Detect which cell encompasses the target text, then output its (x, y) center coordinate. 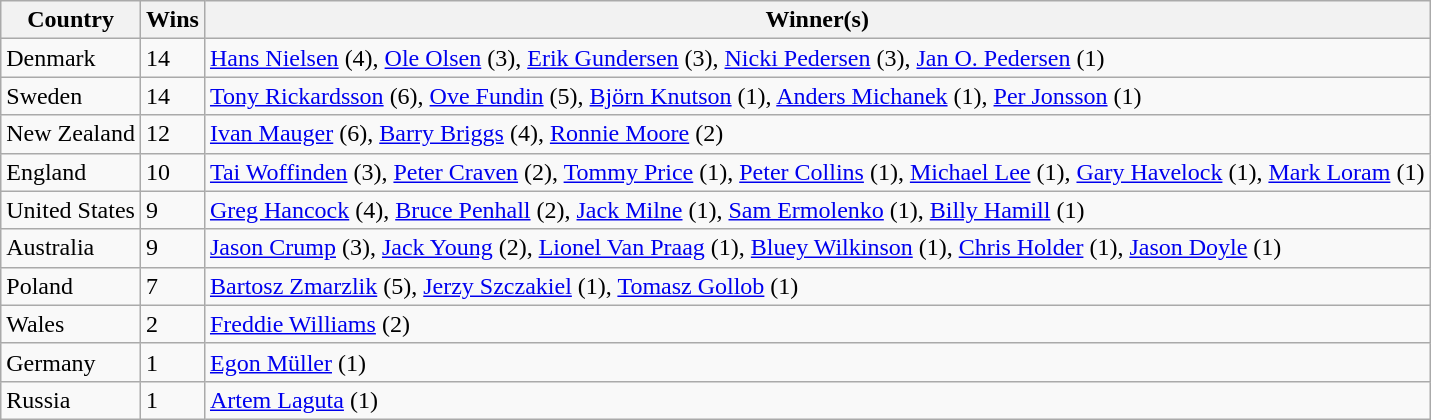
United States (71, 210)
Winner(s) (816, 20)
10 (172, 172)
Hans Nielsen (4), Ole Olsen (3), Erik Gundersen (3), Nicki Pedersen (3), Jan O. Pedersen (1) (816, 58)
7 (172, 286)
Wins (172, 20)
Egon Müller (1) (816, 362)
Artem Laguta (1) (816, 400)
Greg Hancock (4), Bruce Penhall (2), Jack Milne (1), Sam Ermolenko (1), Billy Hamill (1) (816, 210)
Australia (71, 248)
New Zealand (71, 134)
Poland (71, 286)
Bartosz Zmarzlik (5), Jerzy Szczakiel (1), Tomasz Gollob (1) (816, 286)
Ivan Mauger (6), Barry Briggs (4), Ronnie Moore (2) (816, 134)
Wales (71, 324)
Country (71, 20)
Russia (71, 400)
12 (172, 134)
Jason Crump (3), Jack Young (2), Lionel Van Praag (1), Bluey Wilkinson (1), Chris Holder (1), Jason Doyle (1) (816, 248)
Tony Rickardsson (6), Ove Fundin (5), Björn Knutson (1), Anders Michanek (1), Per Jonsson (1) (816, 96)
Germany (71, 362)
Freddie Williams (2) (816, 324)
England (71, 172)
Tai Woffinden (3), Peter Craven (2), Tommy Price (1), Peter Collins (1), Michael Lee (1), Gary Havelock (1), Mark Loram (1) (816, 172)
2 (172, 324)
Sweden (71, 96)
Denmark (71, 58)
